Find where the given text appears and provide that cell's center as (x, y) coordinate. 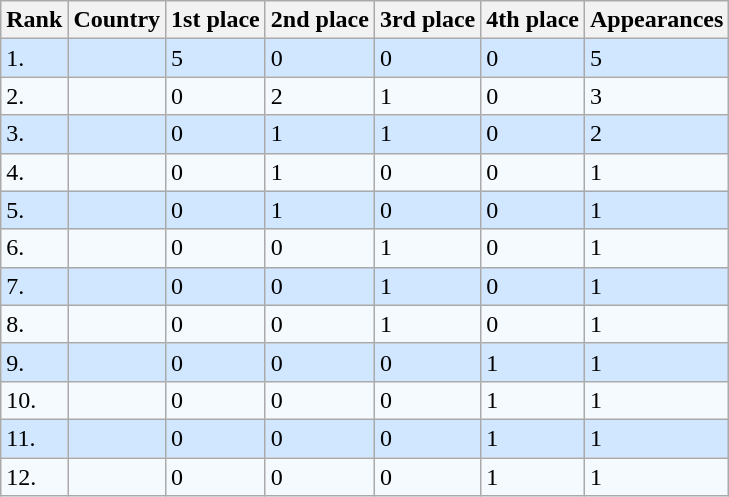
12. (34, 477)
10. (34, 400)
4. (34, 172)
9. (34, 362)
1. (34, 58)
7. (34, 286)
2. (34, 96)
Appearances (657, 20)
3. (34, 134)
11. (34, 438)
4th place (533, 20)
6. (34, 248)
1st place (216, 20)
5. (34, 210)
2nd place (320, 20)
Country (117, 20)
3rd place (427, 20)
Rank (34, 20)
3 (657, 96)
8. (34, 324)
